Search for the cell housing the specified text and yield its [X, Y] center coordinate. 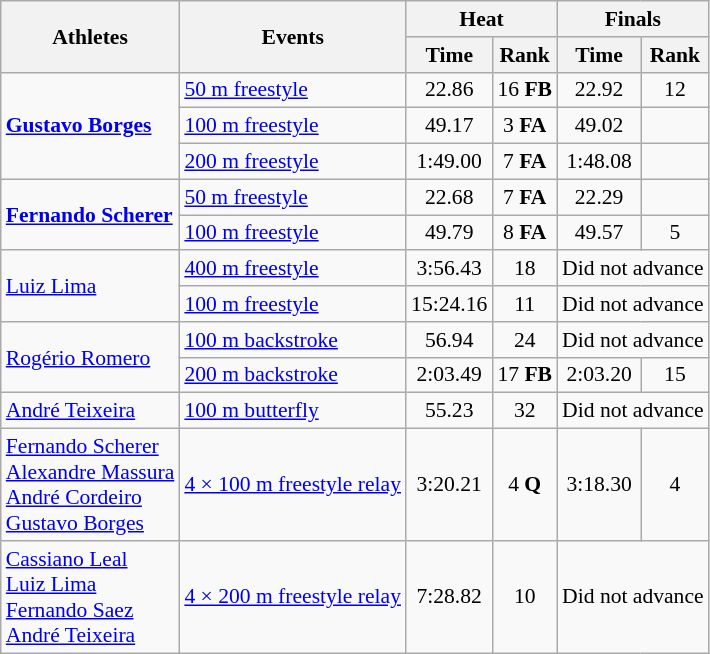
22.86 [449, 90]
Gustavo Borges [90, 126]
3 FA [524, 126]
200 m freestyle [292, 162]
Cassiano LealLuiz LimaFernando SaezAndré Teixeira [90, 597]
André Teixeira [90, 411]
Events [292, 36]
55.23 [449, 411]
Fernando SchererAlexandre MassuraAndré CordeiroGustavo Borges [90, 485]
4 × 100 m freestyle relay [292, 485]
18 [524, 269]
49.17 [449, 126]
56.94 [449, 340]
400 m freestyle [292, 269]
Finals [633, 19]
200 m backstroke [292, 375]
16 FB [524, 90]
Rogério Romero [90, 358]
100 m butterfly [292, 411]
Athletes [90, 36]
1:48.08 [599, 162]
4 Q [524, 485]
Heat [482, 19]
17 FB [524, 375]
2:03.49 [449, 375]
32 [524, 411]
49.79 [449, 233]
4 [674, 485]
2:03.20 [599, 375]
11 [524, 304]
1:49.00 [449, 162]
7:28.82 [449, 597]
15 [674, 375]
15:24.16 [449, 304]
10 [524, 597]
49.57 [599, 233]
22.29 [599, 197]
22.68 [449, 197]
4 × 200 m freestyle relay [292, 597]
3:18.30 [599, 485]
3:20.21 [449, 485]
3:56.43 [449, 269]
100 m backstroke [292, 340]
49.02 [599, 126]
22.92 [599, 90]
8 FA [524, 233]
Fernando Scherer [90, 214]
24 [524, 340]
Luiz Lima [90, 286]
12 [674, 90]
5 [674, 233]
